Detect which cell encompasses the target text, then output its [x, y] center coordinate. 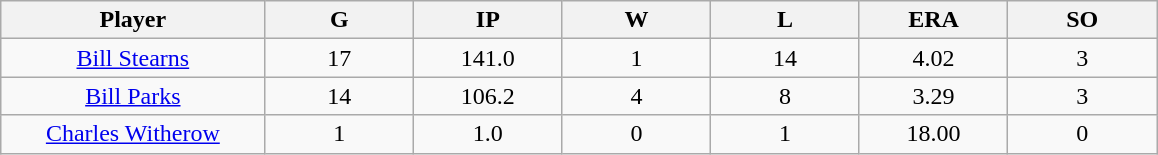
106.2 [488, 96]
L [786, 20]
ERA [934, 20]
141.0 [488, 58]
8 [786, 96]
Bill Parks [133, 96]
G [340, 20]
4.02 [934, 58]
Player [133, 20]
3.29 [934, 96]
17 [340, 58]
18.00 [934, 134]
Bill Stearns [133, 58]
IP [488, 20]
1.0 [488, 134]
W [636, 20]
SO [1082, 20]
Charles Witherow [133, 134]
4 [636, 96]
